Identify which cell holds the provided text, then report its (X, Y) central coordinate. 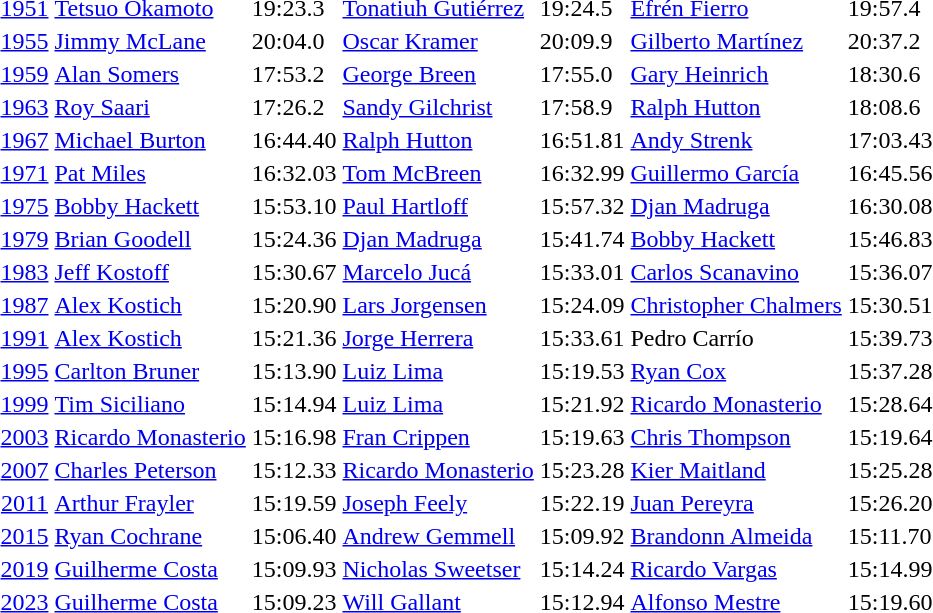
15:09.93 (294, 569)
Tim Siciliano (150, 404)
Nicholas Sweetser (438, 569)
15:24.36 (294, 239)
Guillermo García (736, 173)
Pat Miles (150, 173)
Charles Peterson (150, 470)
15:13.90 (294, 371)
15:30.67 (294, 272)
Michael Burton (150, 140)
Lars Jorgensen (438, 305)
Ryan Cochrane (150, 536)
Pedro Carrío (736, 338)
15:41.74 (582, 239)
15:14.94 (294, 404)
Chris Thompson (736, 437)
Jorge Herrera (438, 338)
Gary Heinrich (736, 74)
Ryan Cox (736, 371)
15:33.61 (582, 338)
15:14.24 (582, 569)
Guilherme Costa (150, 569)
Jimmy McLane (150, 41)
Andy Strenk (736, 140)
17:58.9 (582, 107)
17:26.2 (294, 107)
Carlos Scanavino (736, 272)
15:06.40 (294, 536)
Brian Goodell (150, 239)
16:32.99 (582, 173)
Alan Somers (150, 74)
15:19.53 (582, 371)
Paul Hartloff (438, 206)
Christopher Chalmers (736, 305)
15:33.01 (582, 272)
Tom McBreen (438, 173)
16:44.40 (294, 140)
15:21.36 (294, 338)
15:23.28 (582, 470)
15:24.09 (582, 305)
Carlton Bruner (150, 371)
15:19.59 (294, 503)
Kier Maitland (736, 470)
17:55.0 (582, 74)
20:04.0 (294, 41)
Fran Crippen (438, 437)
Brandonn Almeida (736, 536)
Joseph Feely (438, 503)
15:20.90 (294, 305)
15:57.32 (582, 206)
16:51.81 (582, 140)
Gilberto Martínez (736, 41)
16:32.03 (294, 173)
15:19.63 (582, 437)
15:22.19 (582, 503)
George Breen (438, 74)
Arthur Frayler (150, 503)
15:53.10 (294, 206)
Oscar Kramer (438, 41)
Roy Saari (150, 107)
Juan Pereyra (736, 503)
Ricardo Vargas (736, 569)
Jeff Kostoff (150, 272)
15:09.92 (582, 536)
15:12.33 (294, 470)
Sandy Gilchrist (438, 107)
20:09.9 (582, 41)
Marcelo Jucá (438, 272)
Andrew Gemmell (438, 536)
17:53.2 (294, 74)
15:21.92 (582, 404)
15:16.98 (294, 437)
